Pinpoint the cell where the given text exists, returning its (x, y) midpoint coordinate. 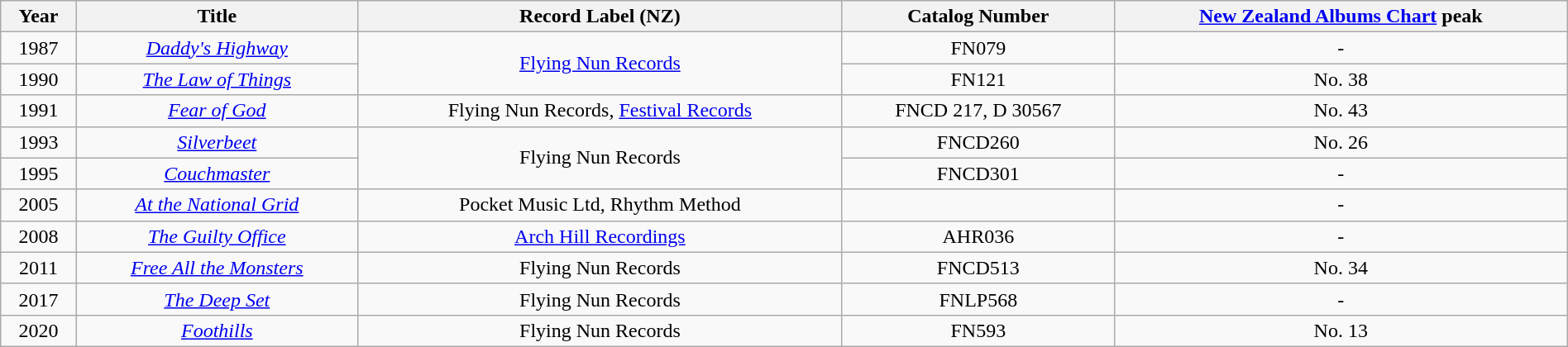
No. 38 (1341, 79)
2008 (38, 236)
Year (38, 17)
AHR036 (978, 236)
At the National Grid (217, 205)
Arch Hill Recordings (600, 236)
FN079 (978, 48)
The Deep Set (217, 299)
No. 34 (1341, 268)
New Zealand Albums Chart peak (1341, 17)
FNCD260 (978, 142)
1995 (38, 173)
1990 (38, 79)
Pocket Music Ltd, Rhythm Method (600, 205)
1991 (38, 111)
FNCD513 (978, 268)
Fear of God (217, 111)
Title (217, 17)
FNLP568 (978, 299)
2017 (38, 299)
Foothills (217, 330)
2020 (38, 330)
1987 (38, 48)
Free All the Monsters (217, 268)
FN593 (978, 330)
Daddy's Highway (217, 48)
The Guilty Office (217, 236)
The Law of Things (217, 79)
Catalog Number (978, 17)
Couchmaster (217, 173)
2011 (38, 268)
2005 (38, 205)
1993 (38, 142)
FNCD 217, D 30567 (978, 111)
FNCD301 (978, 173)
No. 26 (1341, 142)
Flying Nun Records, Festival Records (600, 111)
Record Label (NZ) (600, 17)
Silverbeet (217, 142)
FN121 (978, 79)
No. 43 (1341, 111)
No. 13 (1341, 330)
